For the text-containing cell, return its midpoint in [X, Y] coordinate format. 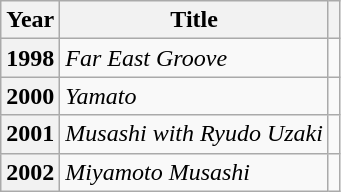
Miyamoto Musashi [194, 172]
2001 [30, 134]
Musashi with Ryudo Uzaki [194, 134]
Far East Groove [194, 58]
Title [194, 20]
Yamato [194, 96]
2000 [30, 96]
2002 [30, 172]
Year [30, 20]
1998 [30, 58]
